Return [X, Y] of the center of cell containing provided text 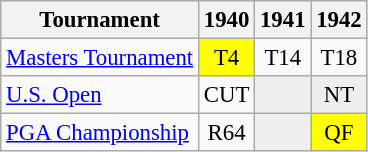
Tournament [100, 20]
PGA Championship [100, 133]
U.S. Open [100, 95]
R64 [227, 133]
QF [339, 133]
T4 [227, 58]
1940 [227, 20]
1942 [339, 20]
1941 [283, 20]
T14 [283, 58]
NT [339, 95]
Masters Tournament [100, 58]
T18 [339, 58]
CUT [227, 95]
